For the text-containing cell, return its midpoint in (x, y) coordinate format. 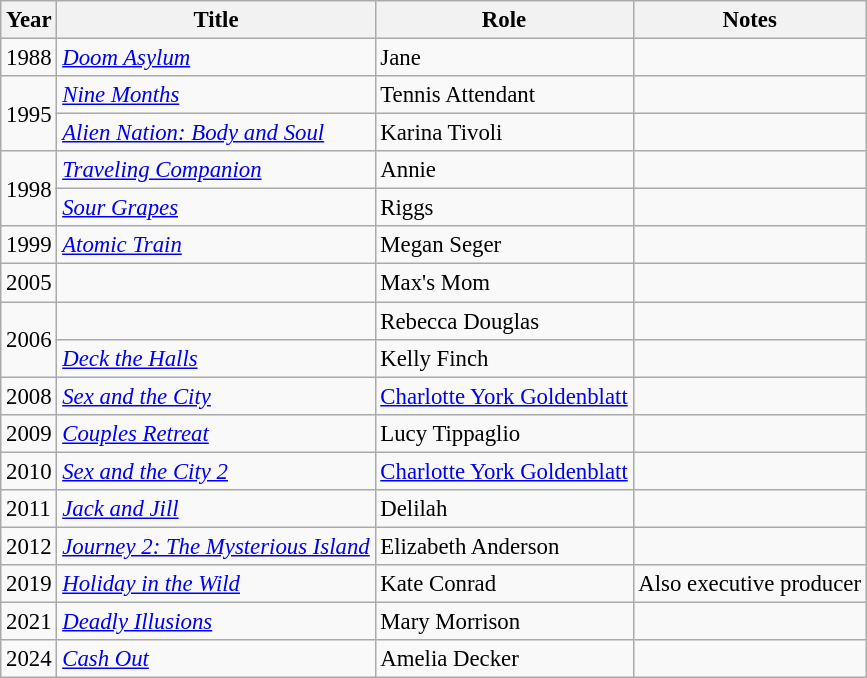
Year (29, 20)
2021 (29, 621)
Title (216, 20)
Cash Out (216, 659)
Kate Conrad (504, 584)
Megan Seger (504, 245)
2008 (29, 396)
2005 (29, 283)
Role (504, 20)
Traveling Companion (216, 170)
Jack and Jill (216, 509)
Mary Morrison (504, 621)
2009 (29, 433)
2024 (29, 659)
Elizabeth Anderson (504, 546)
1995 (29, 114)
Also executive producer (750, 584)
Sex and the City 2 (216, 471)
Karina Tivoli (504, 133)
Deadly Illusions (216, 621)
Sex and the City (216, 396)
Rebecca Douglas (504, 321)
Journey 2: The Mysterious Island (216, 546)
Jane (504, 58)
1999 (29, 245)
1998 (29, 188)
2010 (29, 471)
1988 (29, 58)
Lucy Tippaglio (504, 433)
Deck the Halls (216, 358)
Couples Retreat (216, 433)
Riggs (504, 208)
Annie (504, 170)
2012 (29, 546)
Atomic Train (216, 245)
Alien Nation: Body and Soul (216, 133)
2006 (29, 340)
Delilah (504, 509)
Holiday in the Wild (216, 584)
Kelly Finch (504, 358)
Amelia Decker (504, 659)
2011 (29, 509)
2019 (29, 584)
Notes (750, 20)
Doom Asylum (216, 58)
Sour Grapes (216, 208)
Nine Months (216, 95)
Tennis Attendant (504, 95)
Max's Mom (504, 283)
